Search for the cell housing the specified text and yield its [X, Y] center coordinate. 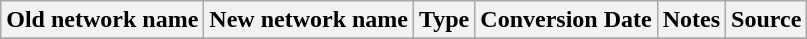
Conversion Date [566, 20]
New network name [309, 20]
Notes [691, 20]
Old network name [102, 20]
Source [766, 20]
Type [444, 20]
